Locate the cell with the specified text and output its (x, y) center coordinate. 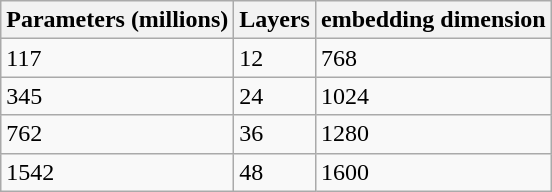
762 (118, 134)
Layers (275, 20)
1542 (118, 172)
1024 (433, 96)
345 (118, 96)
embedding dimension (433, 20)
36 (275, 134)
1600 (433, 172)
117 (118, 58)
1280 (433, 134)
12 (275, 58)
Parameters (millions) (118, 20)
24 (275, 96)
48 (275, 172)
768 (433, 58)
